For the text-containing cell, return its midpoint in [X, Y] coordinate format. 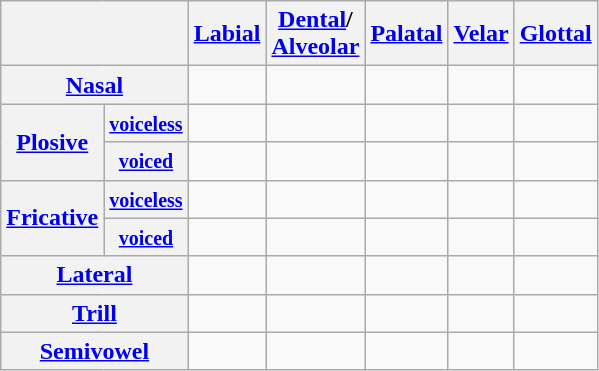
Glottal [556, 34]
Nasal [94, 85]
Dental/Alveolar [316, 34]
Velar [481, 34]
Palatal [406, 34]
Fricative [52, 218]
Semivowel [94, 351]
Plosive [52, 142]
Labial [227, 34]
Trill [94, 313]
Lateral [94, 275]
